Determine the (X, Y) coordinate at the center of the cell enclosing the given text.  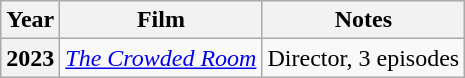
Film (161, 20)
Year (30, 20)
2023 (30, 58)
Director, 3 episodes (364, 58)
The Crowded Room (161, 58)
Notes (364, 20)
